Locate the cell with the specified text and output its [X, Y] center coordinate. 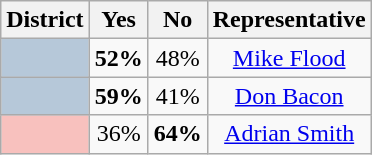
District [45, 20]
Mike Flood [289, 58]
64% [178, 134]
Representative [289, 20]
41% [178, 96]
No [178, 20]
48% [178, 58]
52% [118, 58]
Adrian Smith [289, 134]
Don Bacon [289, 96]
59% [118, 96]
36% [118, 134]
Yes [118, 20]
